Return [X, Y] of the center of cell containing provided text 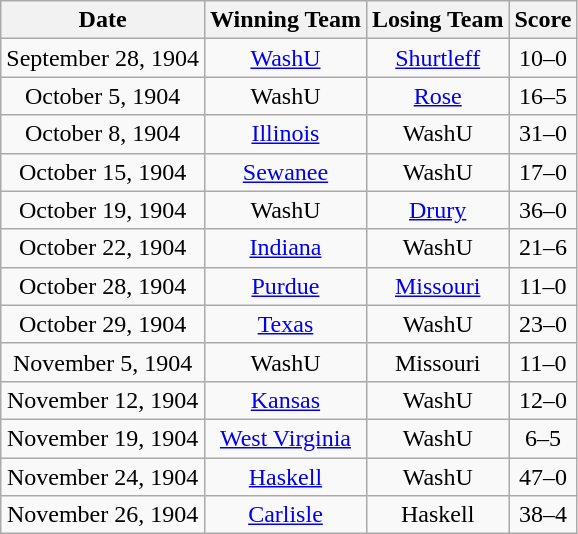
November 12, 1904 [103, 400]
21–6 [543, 248]
November 19, 1904 [103, 438]
November 26, 1904 [103, 515]
47–0 [543, 477]
Date [103, 20]
Carlisle [285, 515]
Purdue [285, 286]
Drury [437, 210]
West Virginia [285, 438]
36–0 [543, 210]
Kansas [285, 400]
Illinois [285, 134]
October 22, 1904 [103, 248]
Rose [437, 96]
31–0 [543, 134]
Indiana [285, 248]
10–0 [543, 58]
38–4 [543, 515]
Sewanee [285, 172]
16–5 [543, 96]
Winning Team [285, 20]
Losing Team [437, 20]
Score [543, 20]
September 28, 1904 [103, 58]
Texas [285, 324]
12–0 [543, 400]
October 19, 1904 [103, 210]
November 5, 1904 [103, 362]
October 15, 1904 [103, 172]
October 5, 1904 [103, 96]
October 28, 1904 [103, 286]
Shurtleff [437, 58]
October 8, 1904 [103, 134]
October 29, 1904 [103, 324]
6–5 [543, 438]
23–0 [543, 324]
November 24, 1904 [103, 477]
17–0 [543, 172]
